Capture the cell that displays the provided text and extract its (x, y) central coordinate. 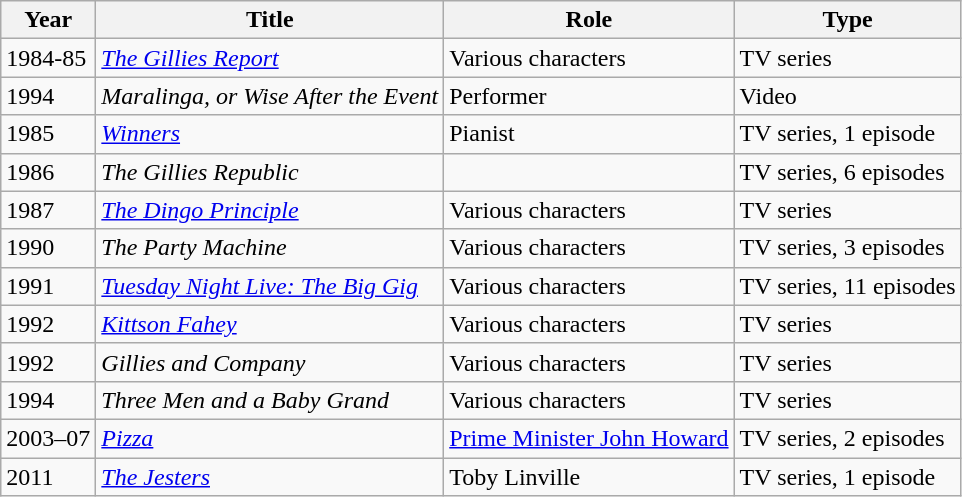
1991 (48, 286)
Year (48, 20)
Title (270, 20)
1985 (48, 134)
1987 (48, 210)
The Gillies Report (270, 58)
TV series, 6 episodes (848, 172)
Role (589, 20)
Video (848, 96)
Kittson Fahey (270, 324)
Gillies and Company (270, 362)
Pizza (270, 438)
Three Men and a Baby Grand (270, 400)
Toby Linville (589, 477)
Prime Minister John Howard (589, 438)
TV series, 11 episodes (848, 286)
Winners (270, 134)
The Party Machine (270, 248)
TV series, 2 episodes (848, 438)
Type (848, 20)
Tuesday Night Live: The Big Gig (270, 286)
Maralinga, or Wise After the Event (270, 96)
The Dingo Principle (270, 210)
2011 (48, 477)
TV series, 3 episodes (848, 248)
1984-85 (48, 58)
1986 (48, 172)
1990 (48, 248)
The Gillies Republic (270, 172)
Performer (589, 96)
Pianist (589, 134)
2003–07 (48, 438)
The Jesters (270, 477)
